Determine the (x, y) coordinate at the center of the cell enclosing the given text.  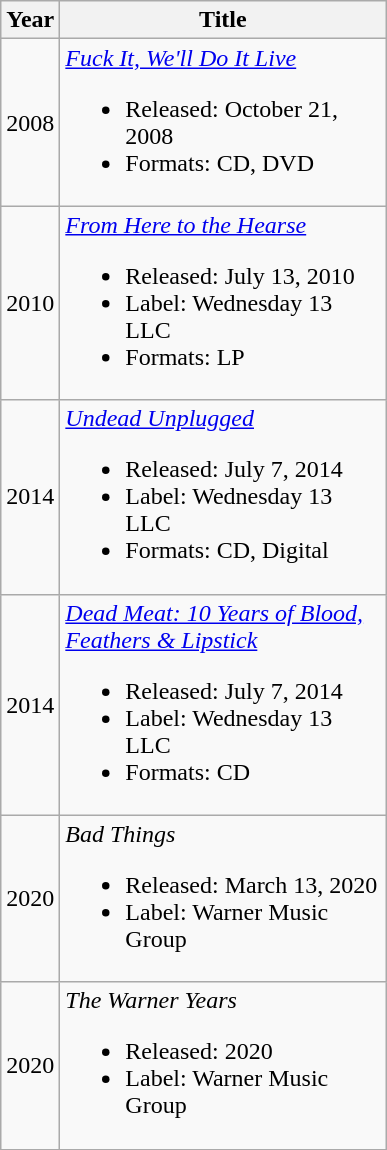
2008 (30, 122)
Dead Meat: 10 Years of Blood, Feathers & LipstickReleased: July 7, 2014Label: Wednesday 13 LLCFormats: CD (223, 704)
Title (223, 20)
Fuck It, We'll Do It LiveReleased: October 21, 2008Formats: CD, DVD (223, 122)
Bad ThingsReleased: March 13, 2020Label: Warner Music Group (223, 898)
Undead UnpluggedReleased: July 7, 2014Label: Wednesday 13 LLCFormats: CD, Digital (223, 497)
Year (30, 20)
From Here to the HearseReleased: July 13, 2010Label: Wednesday 13 LLCFormats: LP (223, 303)
The Warner YearsReleased: 2020Label: Warner Music Group (223, 1066)
2010 (30, 303)
